Scan for the cell matching the given text and deliver its (X, Y) coordinate at center. 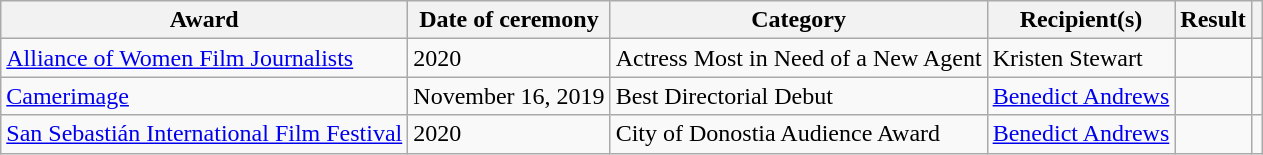
Result (1213, 20)
Category (798, 20)
Alliance of Women Film Journalists (204, 58)
Best Directorial Debut (798, 96)
November 16, 2019 (509, 96)
Award (204, 20)
Camerimage (204, 96)
Recipient(s) (1081, 20)
Date of ceremony (509, 20)
City of Donostia Audience Award (798, 134)
San Sebastián International Film Festival (204, 134)
Kristen Stewart (1081, 58)
Actress Most in Need of a New Agent (798, 58)
